Find where the given text appears and provide that cell's center as [X, Y] coordinate. 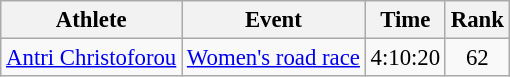
4:10:20 [405, 58]
Athlete [92, 20]
62 [477, 58]
Event [274, 20]
Antri Christoforou [92, 58]
Women's road race [274, 58]
Time [405, 20]
Rank [477, 20]
